Scan for the cell matching the given text and deliver its [X, Y] coordinate at center. 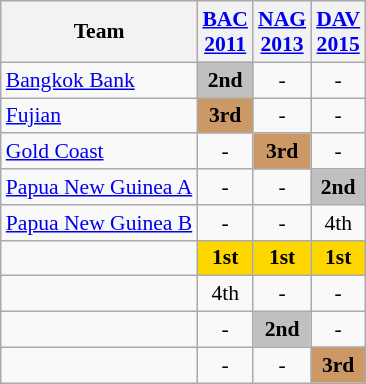
Gold Coast [100, 152]
Papua New Guinea B [100, 223]
Papua New Guinea A [100, 187]
DAV2015 [338, 32]
Team [100, 32]
Bangkok Bank [100, 80]
NAG2013 [282, 32]
Fujian [100, 116]
BAC2011 [225, 32]
